Return (x, y) of the center of cell containing provided text 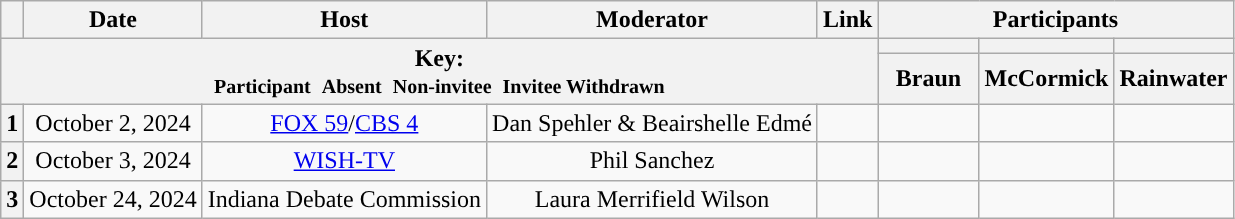
FOX 59/CBS 4 (344, 123)
October 3, 2024 (113, 161)
Dan Spehler & Beairshelle Edmé (652, 123)
Link (847, 20)
Indiana Debate Commission (344, 199)
Participants (1056, 20)
Braun (928, 78)
October 2, 2024 (113, 123)
Key: Participant Absent Non-invitee Invitee Withdrawn (440, 72)
Host (344, 20)
Laura Merrifield Wilson (652, 199)
Moderator (652, 20)
McCormick (1046, 78)
WISH-TV (344, 161)
Phil Sanchez (652, 161)
3 (12, 199)
October 24, 2024 (113, 199)
Date (113, 20)
2 (12, 161)
Rainwater (1174, 78)
1 (12, 123)
